Determine the (x, y) coordinate at the center of the cell enclosing the given text.  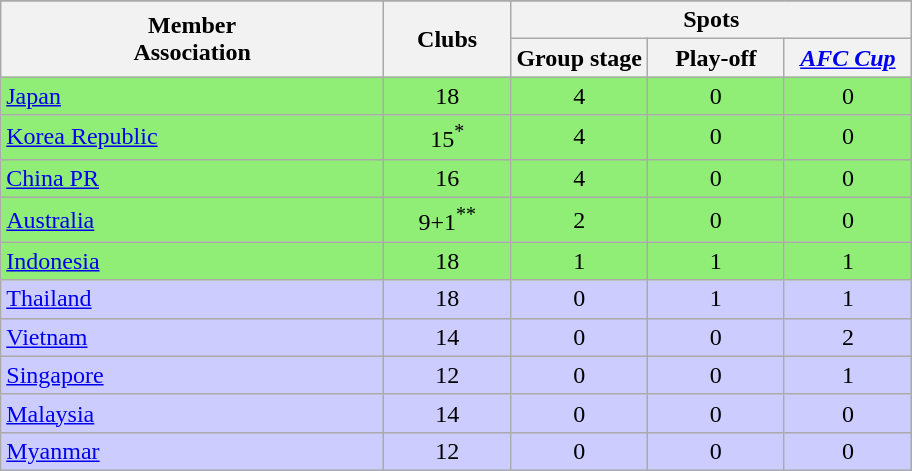
Singapore (192, 375)
Group stage (580, 58)
AFC Cup (848, 58)
Vietnam (192, 337)
Spots (712, 20)
15* (447, 138)
Malaysia (192, 413)
MemberAssociation (192, 39)
Thailand (192, 299)
Clubs (447, 39)
Japan (192, 96)
9+1** (447, 220)
China PR (192, 178)
16 (447, 178)
Play-off (716, 58)
Indonesia (192, 261)
Myanmar (192, 451)
Australia (192, 220)
Korea Republic (192, 138)
